Search for the cell housing the specified text and yield its [X, Y] center coordinate. 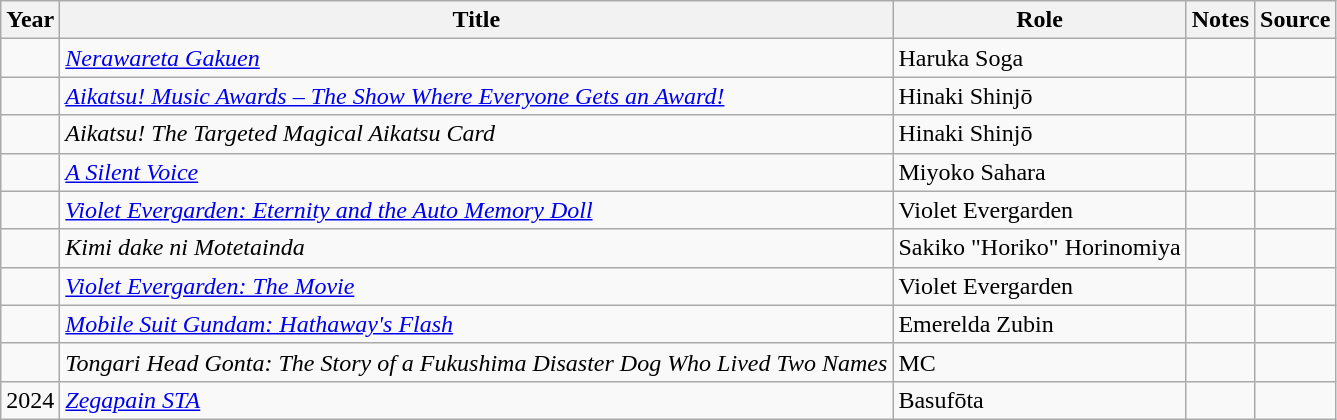
Violet Evergarden: Eternity and the Auto Memory Doll [476, 210]
Year [30, 20]
Source [1296, 20]
Basufōta [1040, 400]
Nerawareta Gakuen [476, 58]
Role [1040, 20]
Violet Evergarden: The Movie [476, 286]
Mobile Suit Gundam: Hathaway's Flash [476, 324]
Emerelda Zubin [1040, 324]
Zegapain STA [476, 400]
Aikatsu! The Targeted Magical Aikatsu Card [476, 134]
2024 [30, 400]
MC [1040, 362]
Haruka Soga [1040, 58]
Sakiko "Horiko" Horinomiya [1040, 248]
Tongari Head Gonta: The Story of a Fukushima Disaster Dog Who Lived Two Names [476, 362]
A Silent Voice [476, 172]
Notes [1220, 20]
Miyoko Sahara [1040, 172]
Aikatsu! Music Awards – The Show Where Everyone Gets an Award! [476, 96]
Kimi dake ni Motetainda [476, 248]
Title [476, 20]
